Search for the cell housing the specified text and yield its [x, y] center coordinate. 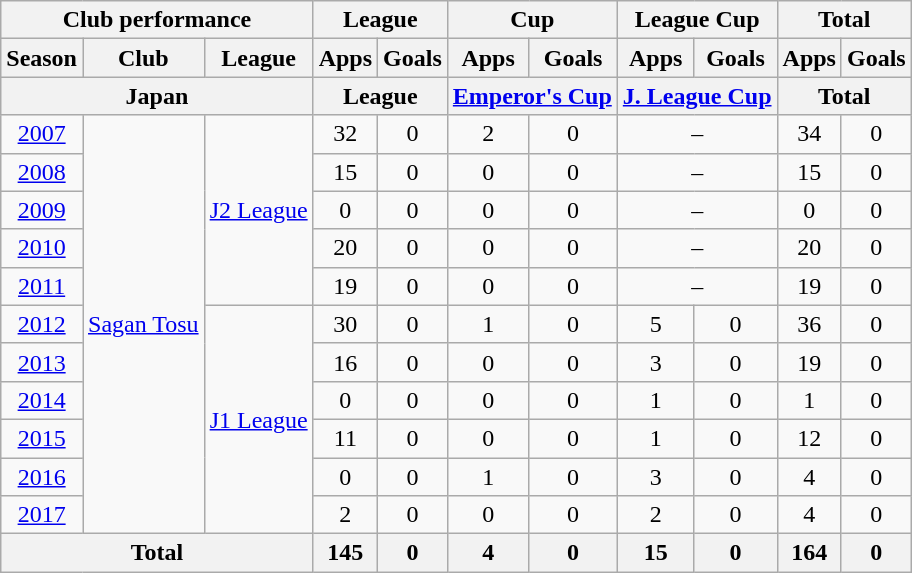
2007 [42, 134]
145 [345, 553]
J. League Cup [697, 96]
J2 League [258, 210]
2016 [42, 477]
2014 [42, 400]
5 [656, 324]
2015 [42, 438]
Club [143, 58]
2013 [42, 362]
Japan [157, 96]
League Cup [697, 20]
J1 League [258, 419]
34 [809, 134]
Emperor's Cup [532, 96]
2010 [42, 248]
2011 [42, 286]
2017 [42, 515]
16 [345, 362]
2012 [42, 324]
32 [345, 134]
Season [42, 58]
Cup [532, 20]
36 [809, 324]
11 [345, 438]
2009 [42, 210]
12 [809, 438]
Sagan Tosu [143, 324]
2008 [42, 172]
164 [809, 553]
Club performance [157, 20]
30 [345, 324]
